Output the [X, Y] coordinate of the center of the cell containing the given text.  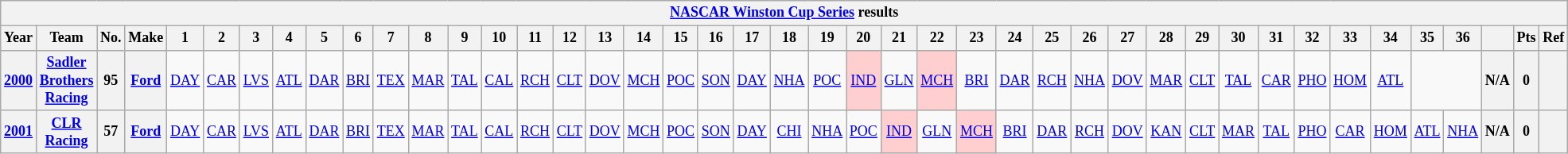
NASCAR Winston Cup Series results [784, 13]
CLR Racing [66, 132]
95 [111, 80]
11 [535, 38]
12 [570, 38]
36 [1463, 38]
31 [1276, 38]
13 [605, 38]
1 [185, 38]
10 [500, 38]
9 [465, 38]
4 [289, 38]
7 [391, 38]
24 [1015, 38]
Make [146, 38]
21 [899, 38]
19 [827, 38]
25 [1052, 38]
8 [428, 38]
20 [864, 38]
Pts [1526, 38]
2 [222, 38]
18 [789, 38]
14 [644, 38]
22 [937, 38]
27 [1127, 38]
Year [19, 38]
32 [1313, 38]
KAN [1166, 132]
CHI [789, 132]
Team [66, 38]
6 [358, 38]
No. [111, 38]
15 [681, 38]
57 [111, 132]
28 [1166, 38]
3 [256, 38]
5 [325, 38]
23 [977, 38]
17 [752, 38]
29 [1203, 38]
Sadler Brothers Racing [66, 80]
26 [1090, 38]
2000 [19, 80]
33 [1351, 38]
30 [1239, 38]
34 [1391, 38]
35 [1427, 38]
16 [716, 38]
Ref [1554, 38]
2001 [19, 132]
